Identify which cell holds the provided text, then report its [x, y] central coordinate. 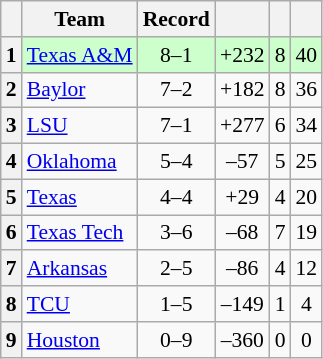
25 [307, 162]
2 [12, 90]
+182 [242, 90]
19 [307, 233]
Texas Tech [80, 233]
2–5 [176, 269]
Texas A&M [80, 55]
12 [307, 269]
3–6 [176, 233]
Texas [80, 197]
36 [307, 90]
LSU [80, 126]
5–4 [176, 162]
+29 [242, 197]
7–2 [176, 90]
Team [80, 19]
–57 [242, 162]
Record [176, 19]
TCU [80, 304]
–68 [242, 233]
20 [307, 197]
Oklahoma [80, 162]
+232 [242, 55]
0–9 [176, 340]
+277 [242, 126]
Houston [80, 340]
8–1 [176, 55]
–149 [242, 304]
40 [307, 55]
3 [12, 126]
34 [307, 126]
9 [12, 340]
–86 [242, 269]
7–1 [176, 126]
Baylor [80, 90]
Arkansas [80, 269]
1–5 [176, 304]
–360 [242, 340]
4–4 [176, 197]
